Find where the given text appears and provide that cell's center as [X, Y] coordinate. 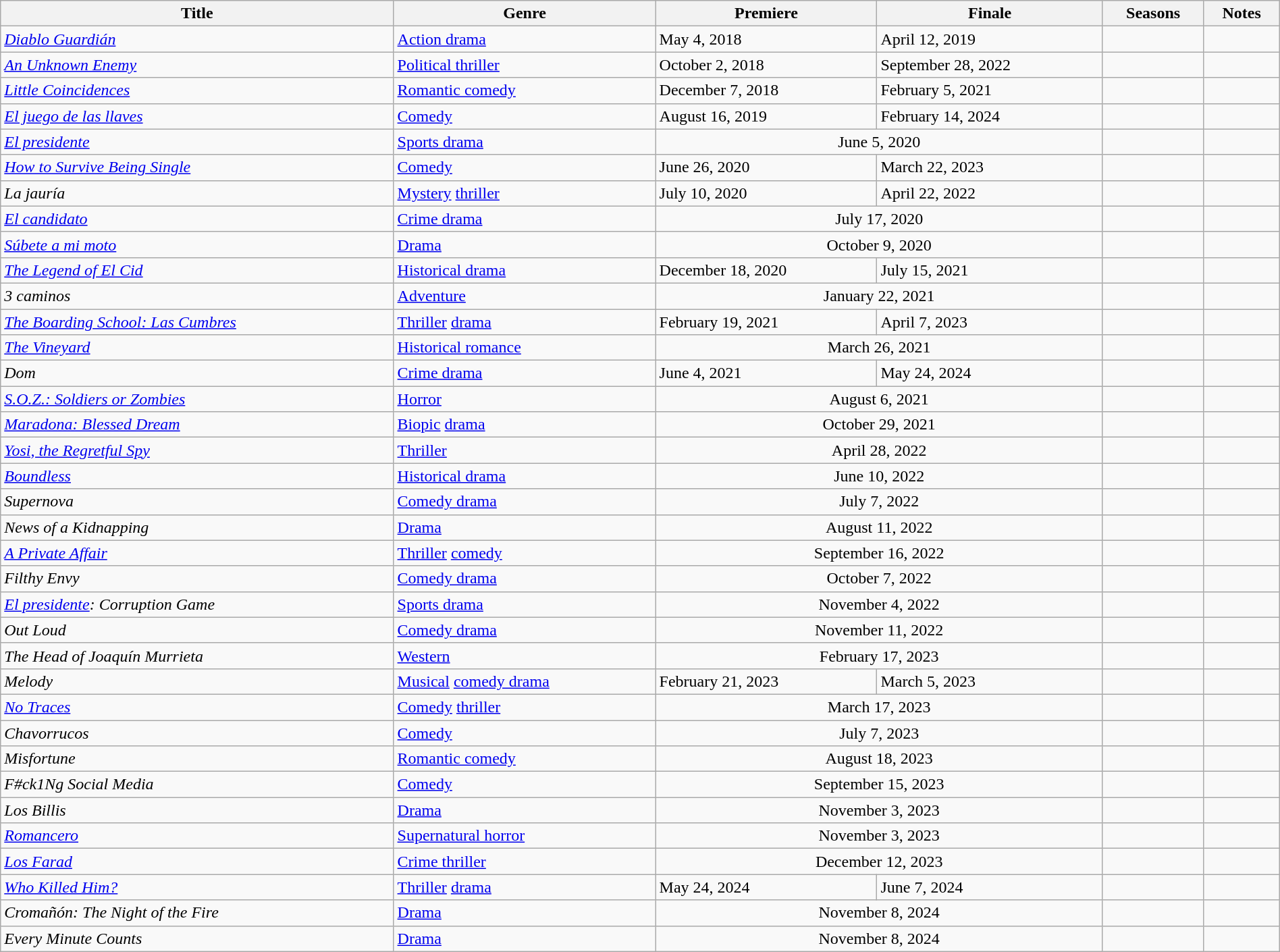
August 11, 2022 [879, 527]
April 7, 2023 [990, 322]
Thriller [525, 450]
Los Farad [197, 862]
Los Billis [197, 810]
March 17, 2023 [879, 707]
Thriller comedy [525, 553]
Supernova [197, 502]
July 7, 2023 [879, 733]
February 17, 2023 [879, 656]
April 28, 2022 [879, 450]
Mystery thriller [525, 193]
Every Minute Counts [197, 938]
Seasons [1153, 14]
June 4, 2021 [766, 373]
July 15, 2021 [990, 270]
June 26, 2020 [766, 167]
November 11, 2022 [879, 630]
July 7, 2022 [879, 502]
January 22, 2021 [879, 296]
News of a Kidnapping [197, 527]
Crime thriller [525, 862]
Biopic drama [525, 425]
Premiere [766, 14]
June 5, 2020 [879, 142]
Genre [525, 14]
February 14, 2024 [990, 116]
Action drama [525, 39]
Dom [197, 373]
Chavorrucos [197, 733]
Political thriller [525, 65]
Finale [990, 14]
March 26, 2021 [879, 348]
No Traces [197, 707]
How to Survive Being Single [197, 167]
Who Killed Him? [197, 887]
May 4, 2018 [766, 39]
Out Loud [197, 630]
March 22, 2023 [990, 167]
September 28, 2022 [990, 65]
Melody [197, 681]
October 7, 2022 [879, 579]
Horror [525, 399]
The Head of Joaquín Murrieta [197, 656]
Boundless [197, 476]
October 9, 2020 [879, 244]
April 12, 2019 [990, 39]
La jauría [197, 193]
The Legend of El Cid [197, 270]
Musical comedy drama [525, 681]
June 7, 2024 [990, 887]
September 15, 2023 [879, 785]
Little Coincidences [197, 90]
October 2, 2018 [766, 65]
November 4, 2022 [879, 604]
Romancero [197, 836]
December 12, 2023 [879, 862]
Súbete a mi moto [197, 244]
El presidente [197, 142]
S.O.Z.: Soldiers or Zombies [197, 399]
Historical romance [525, 348]
March 5, 2023 [990, 681]
The Boarding School: Las Cumbres [197, 322]
February 21, 2023 [766, 681]
December 7, 2018 [766, 90]
El candidato [197, 219]
August 18, 2023 [879, 759]
The Vineyard [197, 348]
Supernatural horror [525, 836]
Comedy thriller [525, 707]
July 10, 2020 [766, 193]
Western [525, 656]
Misfortune [197, 759]
April 22, 2022 [990, 193]
A Private Affair [197, 553]
December 18, 2020 [766, 270]
September 16, 2022 [879, 553]
El juego de las llaves [197, 116]
El presidente: Corruption Game [197, 604]
June 10, 2022 [879, 476]
August 16, 2019 [766, 116]
August 6, 2021 [879, 399]
Maradona: Blessed Dream [197, 425]
February 19, 2021 [766, 322]
Diablo Guardián [197, 39]
Title [197, 14]
Yosi, the Regretful Spy [197, 450]
Adventure [525, 296]
An Unknown Enemy [197, 65]
February 5, 2021 [990, 90]
Filthy Envy [197, 579]
Notes [1242, 14]
July 17, 2020 [879, 219]
October 29, 2021 [879, 425]
F#ck1Ng Social Media [197, 785]
Cromañón: The Night of the Fire [197, 913]
3 caminos [197, 296]
